Identify which cell holds the provided text, then report its [x, y] central coordinate. 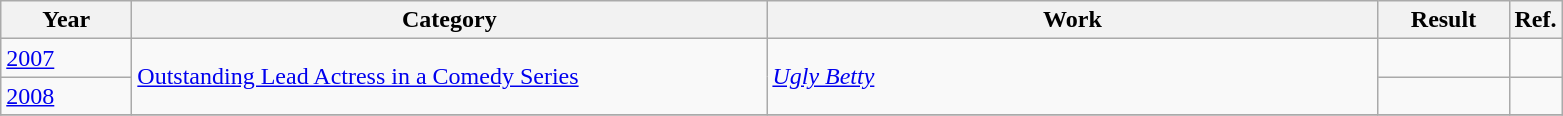
Category [450, 20]
Ugly Betty [1072, 77]
Outstanding Lead Actress in a Comedy Series [450, 77]
2008 [66, 96]
2007 [66, 58]
Year [66, 20]
Work [1072, 20]
Ref. [1536, 20]
Result [1444, 20]
